Find where the given text appears and provide that cell's center as (x, y) coordinate. 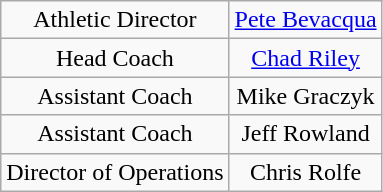
Director of Operations (115, 172)
Mike Graczyk (306, 96)
Head Coach (115, 58)
Pete Bevacqua (306, 20)
Chris Rolfe (306, 172)
Athletic Director (115, 20)
Jeff Rowland (306, 134)
Chad Riley (306, 58)
